Locate the cell with the specified text and output its [X, Y] center coordinate. 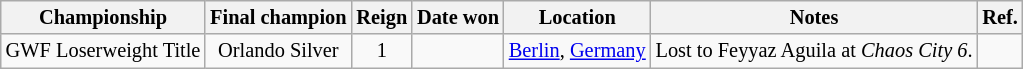
Lost to Feyyaz Aguila at Chaos City 6. [814, 51]
Orlando Silver [278, 51]
GWF Loserweight Title [104, 51]
1 [382, 51]
Berlin, Germany [578, 51]
Location [578, 17]
Date won [458, 17]
Final champion [278, 17]
Championship [104, 17]
Reign [382, 17]
Notes [814, 17]
Ref. [1000, 17]
